Output the (x, y) coordinate of the center of the cell containing the given text.  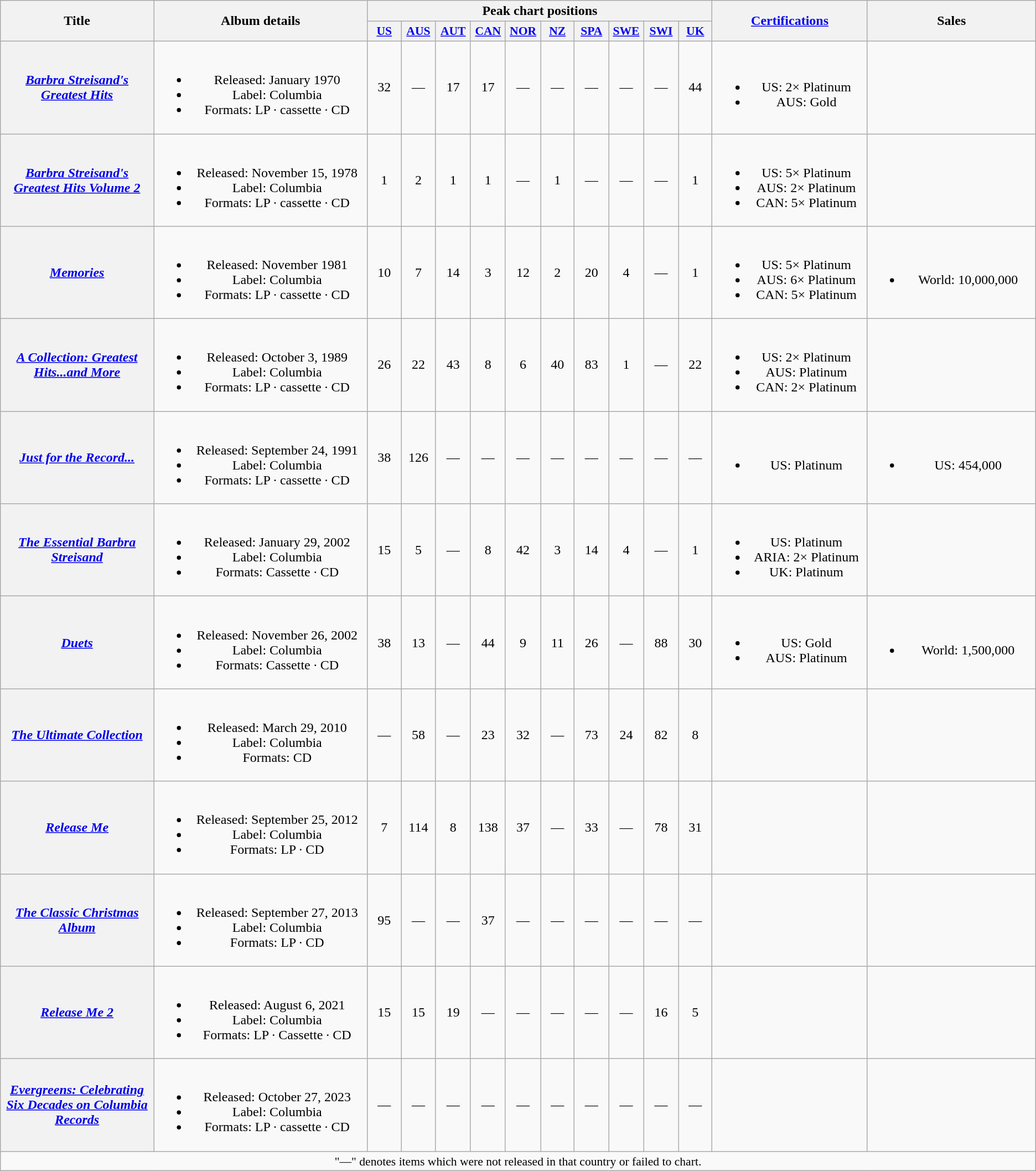
6 (522, 365)
83 (592, 365)
Released: November 26, 2002Label: ColumbiaFormats: Cassette · CD (261, 642)
Duets (77, 642)
13 (418, 642)
Released: September 25, 2012Label: ColumbiaFormats: LP · CD (261, 827)
US: 5× PlatinumAUS: 6× PlatinumCAN: 5× Platinum (790, 272)
Released: November 15, 1978Label: ColumbiaFormats: LP · cassette · CD (261, 180)
A Collection: Greatest Hits...and More (77, 365)
US: GoldAUS: Platinum (790, 642)
AUS (418, 32)
The Ultimate Collection (77, 735)
126 (418, 457)
30 (695, 642)
SWE (626, 32)
SWI (661, 32)
"—" denotes items which were not released in that country or failed to chart. (518, 1161)
Released: September 27, 2013Label: ColumbiaFormats: LP · CD (261, 920)
Just for the Record... (77, 457)
World: 10,000,000 (951, 272)
Certifications (790, 21)
The Essential Barbra Streisand (77, 550)
33 (592, 827)
23 (488, 735)
16 (661, 1012)
82 (661, 735)
9 (522, 642)
78 (661, 827)
58 (418, 735)
Released: November 1981Label: ColumbiaFormats: LP · cassette · CD (261, 272)
11 (558, 642)
31 (695, 827)
Release Me (77, 827)
US: 2× PlatinumAUS: Gold (790, 87)
20 (592, 272)
12 (522, 272)
AUT (453, 32)
19 (453, 1012)
NZ (558, 32)
Released: September 24, 1991Label: ColumbiaFormats: LP · cassette · CD (261, 457)
40 (558, 365)
The Classic Christmas Album (77, 920)
Released: January 1970Label: ColumbiaFormats: LP · cassette · CD (261, 87)
US: 5× PlatinumAUS: 2× PlatinumCAN: 5× Platinum (790, 180)
Released: October 27, 2023Label: ColumbiaFormats: LP · cassette · CD (261, 1105)
Barbra Streisand's Greatest Hits Volume 2 (77, 180)
Release Me 2 (77, 1012)
138 (488, 827)
Evergreens: Celebrating Six Decades on Columbia Records (77, 1105)
Barbra Streisand's Greatest Hits (77, 87)
US: Platinum (790, 457)
Peak chart positions (540, 11)
Released: August 6, 2021Label: ColumbiaFormats: LP · Cassette · CD (261, 1012)
SPA (592, 32)
Sales (951, 21)
10 (384, 272)
Memories (77, 272)
73 (592, 735)
US: 454,000 (951, 457)
Released: March 29, 2010Label: ColumbiaFormats: CD (261, 735)
US (384, 32)
Released: January 29, 2002Label: ColumbiaFormats: Cassette · CD (261, 550)
95 (384, 920)
24 (626, 735)
NOR (522, 32)
88 (661, 642)
Released: October 3, 1989Label: ColumbiaFormats: LP · cassette · CD (261, 365)
Title (77, 21)
US: 2× PlatinumAUS: PlatinumCAN: 2× Platinum (790, 365)
CAN (488, 32)
UK (695, 32)
World: 1,500,000 (951, 642)
43 (453, 365)
US: PlatinumARIA: 2× PlatinumUK: Platinum (790, 550)
42 (522, 550)
Album details (261, 21)
114 (418, 827)
